Identify which cell holds the provided text, then report its [X, Y] central coordinate. 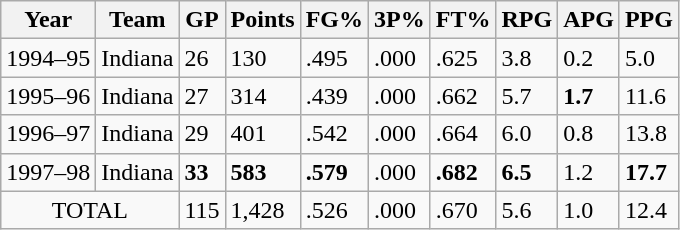
1995–96 [48, 96]
6.0 [527, 134]
13.8 [648, 134]
1.7 [589, 96]
RPG [527, 20]
11.6 [648, 96]
.625 [463, 58]
.579 [334, 172]
130 [262, 58]
0.2 [589, 58]
33 [202, 172]
5.6 [527, 210]
5.0 [648, 58]
.664 [463, 134]
.662 [463, 96]
1997–98 [48, 172]
.495 [334, 58]
3.8 [527, 58]
12.4 [648, 210]
314 [262, 96]
17.7 [648, 172]
APG [589, 20]
.682 [463, 172]
583 [262, 172]
401 [262, 134]
26 [202, 58]
GP [202, 20]
TOTAL [90, 210]
.526 [334, 210]
PPG [648, 20]
Year [48, 20]
5.7 [527, 96]
Points [262, 20]
.542 [334, 134]
29 [202, 134]
3P% [399, 20]
1.0 [589, 210]
1994–95 [48, 58]
115 [202, 210]
1.2 [589, 172]
Team [138, 20]
27 [202, 96]
FG% [334, 20]
6.5 [527, 172]
1,428 [262, 210]
1996–97 [48, 134]
.439 [334, 96]
.670 [463, 210]
0.8 [589, 134]
FT% [463, 20]
